Capture the cell that displays the provided text and extract its (X, Y) central coordinate. 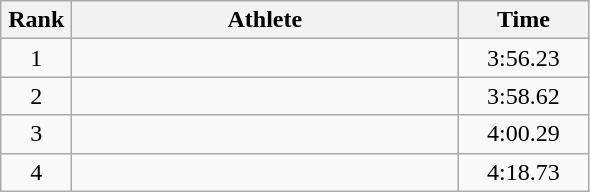
2 (36, 96)
4:18.73 (524, 172)
1 (36, 58)
Rank (36, 20)
3 (36, 134)
Time (524, 20)
4:00.29 (524, 134)
Athlete (265, 20)
3:56.23 (524, 58)
4 (36, 172)
3:58.62 (524, 96)
